Determine the [x, y] coordinate at the center of the cell enclosing the given text.  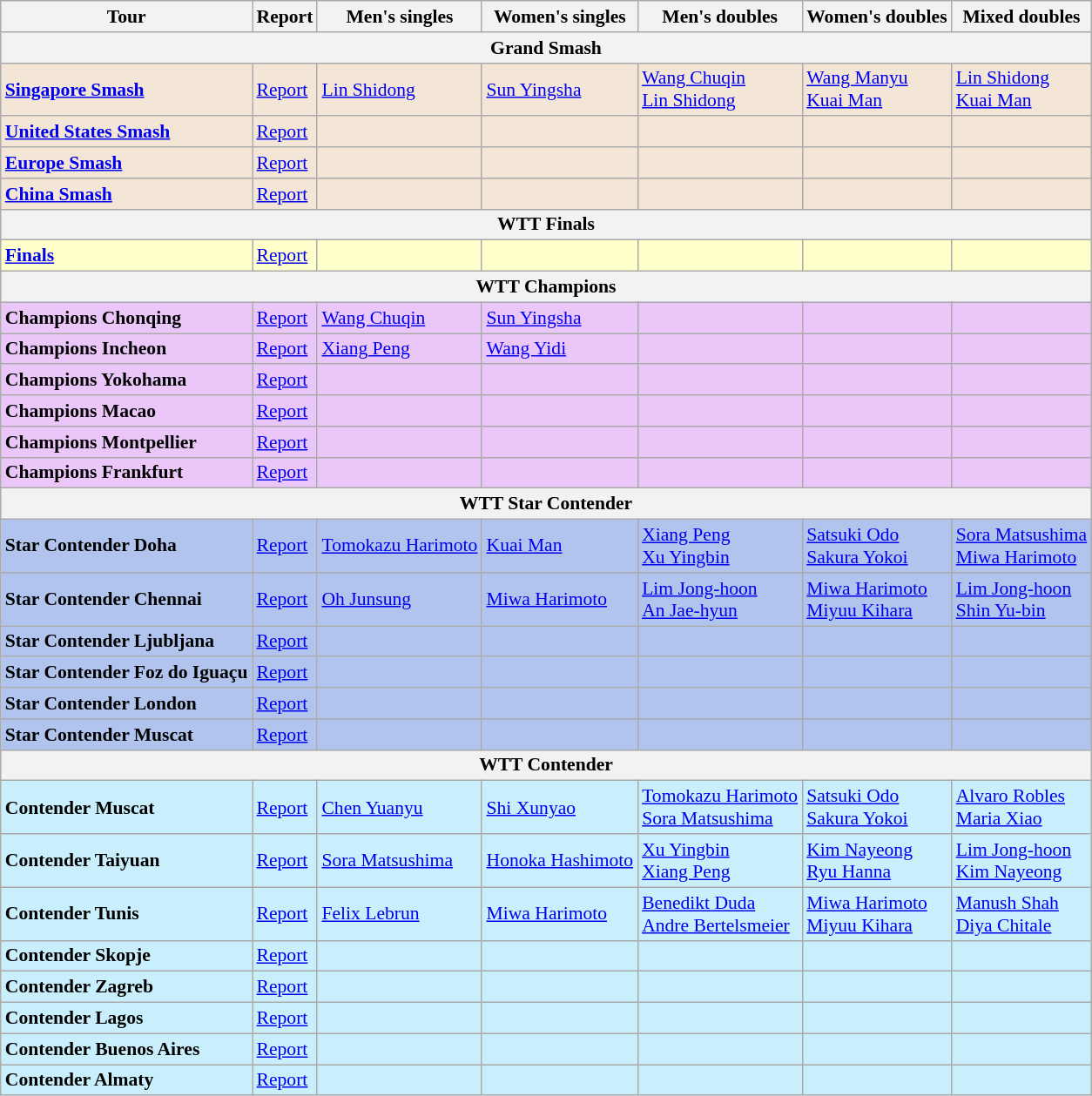
Contender Muscat [127, 808]
Singapore Smash [127, 89]
Sora Matsushima [399, 860]
WTT Contender [546, 765]
China Smash [127, 194]
Champions Frankfurt [127, 473]
WTT Star Contender [546, 504]
Wang Chuqin Lin Shidong [719, 89]
Xiang Peng [399, 349]
Shi Xunyao [559, 808]
Tomokazu Harimoto [399, 547]
Champions Yokohama [127, 380]
Contender Buenos Aires [127, 1049]
Contender Taiyuan [127, 860]
Wang Yidi [559, 349]
Star Contender Doha [127, 547]
Lim Jong-hoon An Jae-hyun [719, 599]
Star Contender London [127, 703]
Manush Shah Diya Chitale [1022, 914]
WTT Finals [546, 225]
Champions Chonqing [127, 318]
Kim Nayeong Ryu Hanna [876, 860]
Honoka Hashimoto [559, 860]
Alvaro Robles Maria Xiao [1022, 808]
Star Contender Chennai [127, 599]
Tour [127, 17]
Champions Macao [127, 411]
Contender Almaty [127, 1080]
Oh Junsung [399, 599]
Lin Shidong [399, 89]
Chen Yuanyu [399, 808]
WTT Champions [546, 287]
Tomokazu Harimoto Sora Matsushima [719, 808]
Men's doubles [719, 17]
Star Contender Muscat [127, 735]
Contender Lagos [127, 1019]
Lim Jong-hoon Kim Nayeong [1022, 860]
Men's singles [399, 17]
Star Contender Foz do Iguaçu [127, 673]
Lim Jong-hoon Shin Yu-bin [1022, 599]
Women's doubles [876, 17]
Star Contender Ljubljana [127, 642]
Europe Smash [127, 163]
Felix Lebrun [399, 914]
Contender Zagreb [127, 987]
Kuai Man [559, 547]
Finals [127, 256]
Champions Montpellier [127, 442]
Wang Manyu Kuai Man [876, 89]
United States Smash [127, 132]
Champions Incheon [127, 349]
Benedikt Duda Andre Bertelsmeier [719, 914]
Grand Smash [546, 48]
Lin Shidong Kuai Man [1022, 89]
Sora Matsushima Miwa Harimoto [1022, 547]
Contender Tunis [127, 914]
Contender Skopje [127, 956]
Xu Yingbin Xiang Peng [719, 860]
Xiang Peng Xu Yingbin [719, 547]
Wang Chuqin [399, 318]
Mixed doubles [1022, 17]
Women's singles [559, 17]
